Return the [x, y] coordinate for the center point of the cell that contains the specified text.  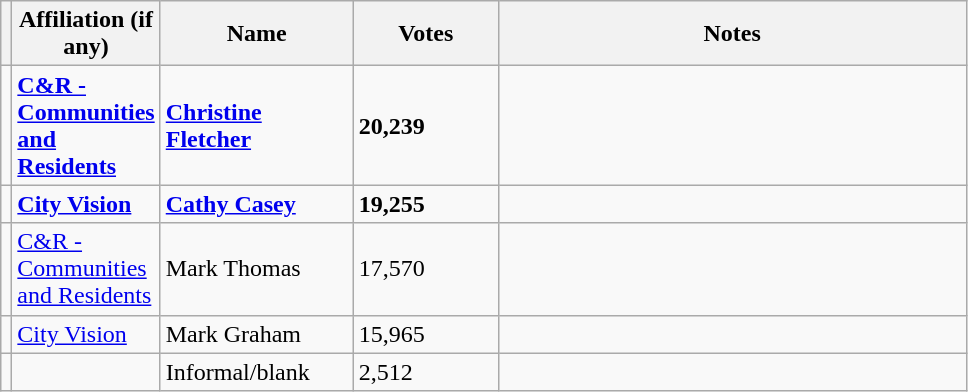
19,255 [426, 204]
20,239 [426, 126]
Cathy Casey [256, 204]
Informal/blank [256, 372]
Affiliation (if any) [86, 34]
Christine Fletcher [256, 126]
2,512 [426, 372]
Name [256, 34]
Votes [426, 34]
15,965 [426, 334]
Notes [732, 34]
Mark Thomas [256, 269]
Mark Graham [256, 334]
17,570 [426, 269]
